From the cell containing the given text, extract its center point as (x, y) coordinate. 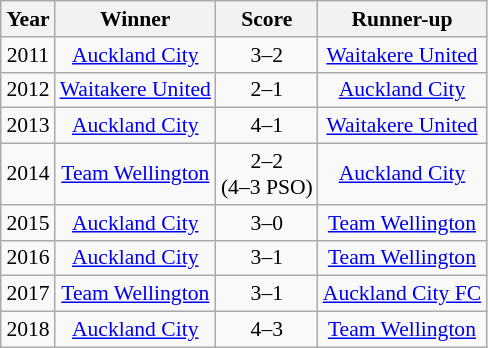
Year (28, 19)
2015 (28, 223)
2017 (28, 294)
2016 (28, 258)
4–1 (267, 126)
Auckland City FC (402, 294)
2–1 (267, 90)
Winner (136, 19)
2–2(4–3 PSO) (267, 174)
3–2 (267, 55)
4–3 (267, 330)
2018 (28, 330)
3–0 (267, 223)
Score (267, 19)
2012 (28, 90)
Runner-up (402, 19)
2014 (28, 174)
2011 (28, 55)
2013 (28, 126)
